Search for the cell housing the specified text and yield its [X, Y] center coordinate. 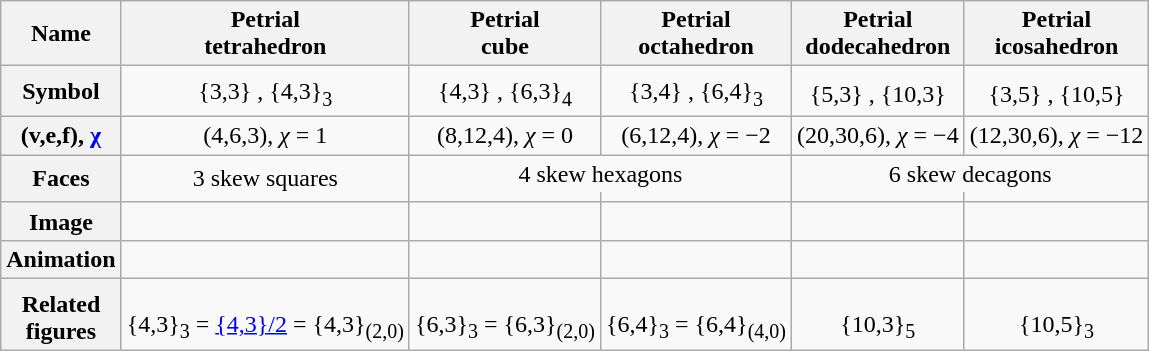
{3,3} , {4,3}3 [265, 92]
{4,3} , {6,3}4 [504, 92]
Relatedfigures [61, 314]
(12,30,6), χ = −12 [1056, 136]
Petrialoctahedron [696, 34]
(4,6,3), χ = 1 [265, 136]
{10,3}5 [878, 314]
Petrialtetrahedron [265, 34]
Symbol [61, 92]
Petrialcube [504, 34]
{3,5} , {10,5} [1056, 92]
Image [61, 221]
{5,3} , {10,3} [878, 92]
Name [61, 34]
{4,3}3 = {4,3}/2 = {4,3}(2,0) [265, 314]
6 skew decagons [970, 174]
Petrialdodecahedron [878, 34]
(8,12,4), χ = 0 [504, 136]
Petrialicosahedron [1056, 34]
{10,5}3 [1056, 314]
Faces [61, 179]
{6,3}3 = {6,3}(2,0) [504, 314]
{3,4} , {6,4}3 [696, 92]
3 skew squares [265, 179]
(6,12,4), χ = −2 [696, 136]
{6,4}3 = {6,4}(4,0) [696, 314]
4 skew hexagons [600, 174]
(v,e,f), χ [61, 136]
(20,30,6), χ = −4 [878, 136]
Animation [61, 259]
